For the text-containing cell, return its midpoint in (X, Y) coordinate format. 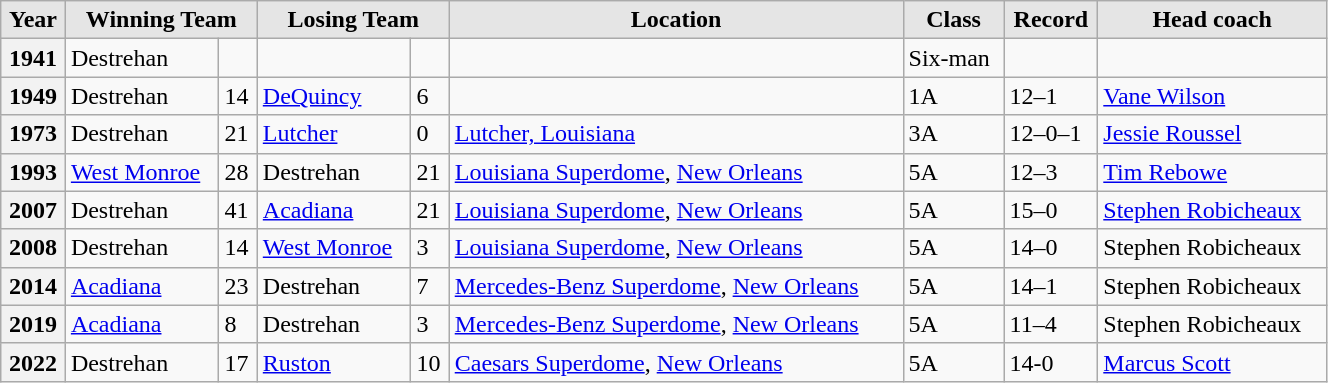
15–0 (1051, 210)
Class (954, 20)
28 (238, 172)
12–1 (1051, 96)
1941 (34, 58)
Losing Team (353, 20)
3A (954, 134)
41 (238, 210)
Ruston (334, 362)
Lutcher, Louisiana (676, 134)
Caesars Superdome, New Orleans (676, 362)
14–0 (1051, 248)
DeQuincy (334, 96)
1993 (34, 172)
Tim Rebowe (1212, 172)
14–1 (1051, 286)
Jessie Roussel (1212, 134)
Six-man (954, 58)
2014 (34, 286)
1973 (34, 134)
23 (238, 286)
1A (954, 96)
6 (430, 96)
Lutcher (334, 134)
1949 (34, 96)
2008 (34, 248)
2007 (34, 210)
Head coach (1212, 20)
10 (430, 362)
Marcus Scott (1212, 362)
Vane Wilson (1212, 96)
14-0 (1051, 362)
Location (676, 20)
Record (1051, 20)
12–3 (1051, 172)
0 (430, 134)
11–4 (1051, 324)
7 (430, 286)
12–0–1 (1051, 134)
2019 (34, 324)
2022 (34, 362)
8 (238, 324)
17 (238, 362)
Winning Team (161, 20)
Year (34, 20)
